Detect which cell encompasses the target text, then output its (x, y) center coordinate. 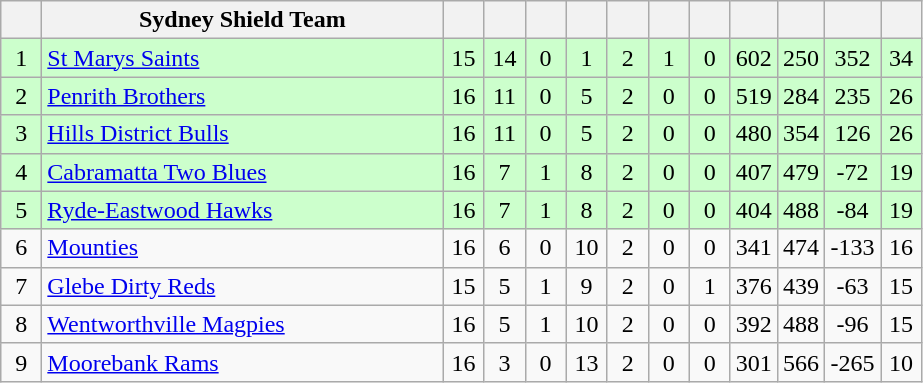
Ryde-Eastwood Hawks (242, 210)
14 (504, 58)
Sydney Shield Team (242, 20)
-96 (852, 324)
Hills District Bulls (242, 134)
-63 (852, 286)
34 (900, 58)
301 (754, 362)
126 (852, 134)
439 (800, 286)
352 (852, 58)
-133 (852, 248)
Wentworthville Magpies (242, 324)
Cabramatta Two Blues (242, 172)
407 (754, 172)
-84 (852, 210)
Glebe Dirty Reds (242, 286)
250 (800, 58)
-72 (852, 172)
Penrith Brothers (242, 96)
4 (22, 172)
341 (754, 248)
Moorebank Rams (242, 362)
404 (754, 210)
284 (800, 96)
480 (754, 134)
519 (754, 96)
376 (754, 286)
392 (754, 324)
Mounties (242, 248)
St Marys Saints (242, 58)
235 (852, 96)
479 (800, 172)
354 (800, 134)
13 (586, 362)
566 (800, 362)
474 (800, 248)
602 (754, 58)
-265 (852, 362)
